Search for the cell housing the specified text and yield its (X, Y) center coordinate. 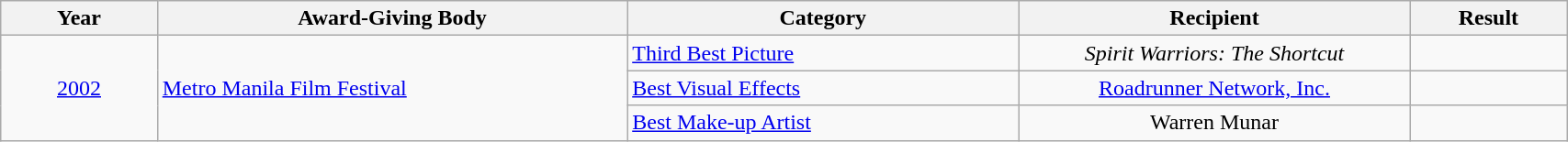
Spirit Warriors: The Shortcut (1214, 53)
Best Visual Effects (823, 88)
Recipient (1214, 18)
Category (823, 18)
Third Best Picture (823, 53)
Best Make-up Artist (823, 123)
Result (1488, 18)
2002 (79, 88)
Roadrunner Network, Inc. (1214, 88)
Year (79, 18)
Award-Giving Body (391, 18)
Metro Manila Film Festival (391, 88)
Warren Munar (1214, 123)
